Locate the cell with the specified text and output its (X, Y) center coordinate. 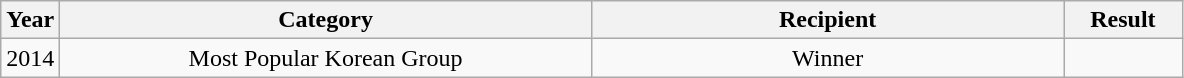
2014 (30, 58)
Winner (827, 58)
Most Popular Korean Group (326, 58)
Result (1123, 20)
Year (30, 20)
Category (326, 20)
Recipient (827, 20)
